From the cell containing the given text, extract its center point as [x, y] coordinate. 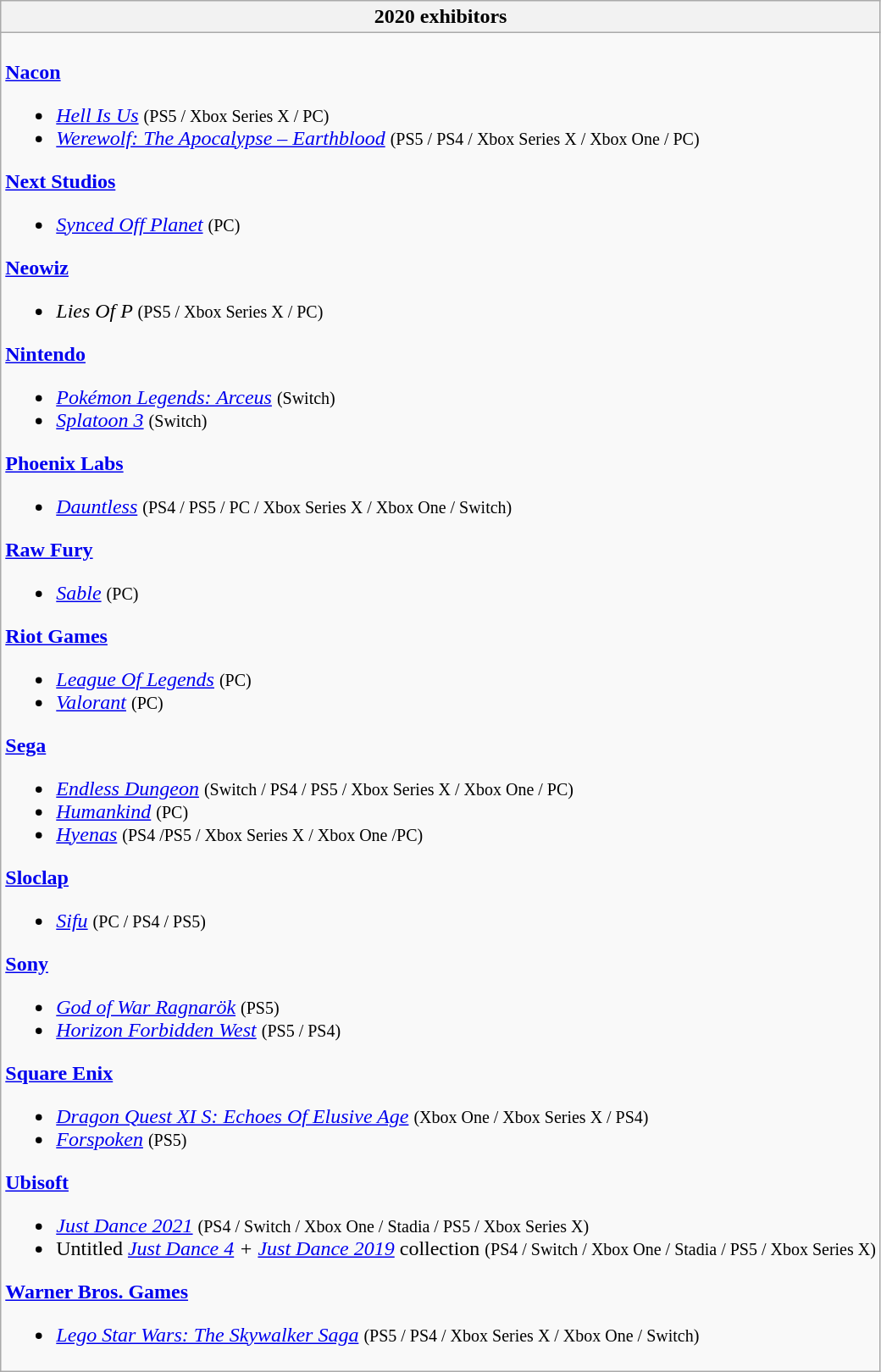
2020 exhibitors [440, 17]
